Search for the cell housing the specified text and yield its [x, y] center coordinate. 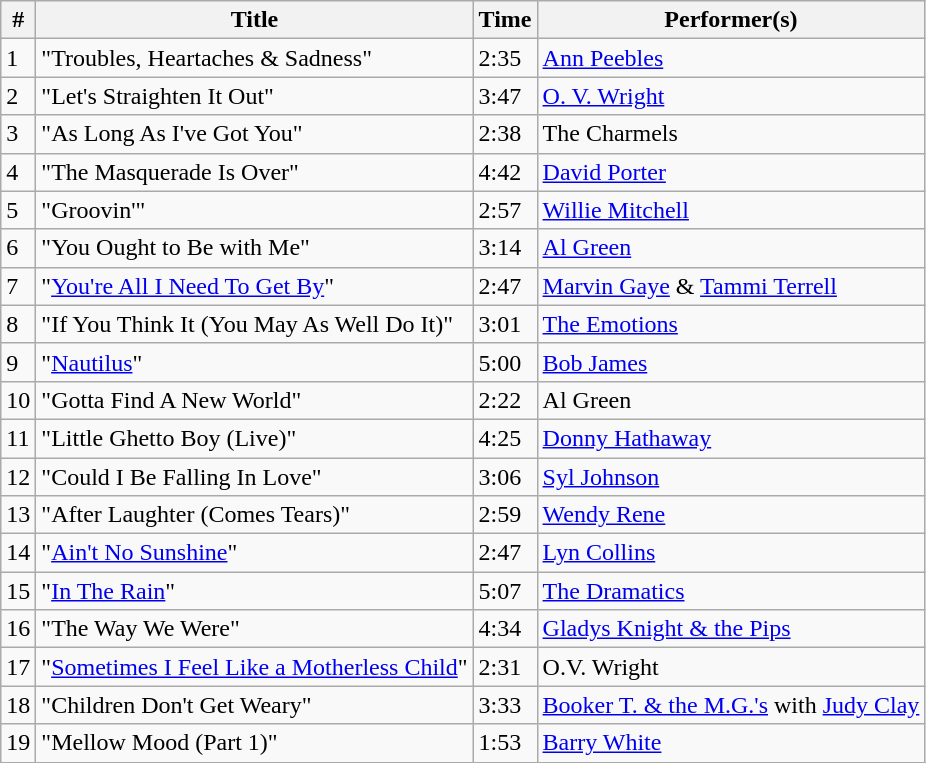
"Nautilus" [254, 362]
5:07 [505, 591]
"Sometimes I Feel Like a Motherless Child" [254, 667]
"You're All I Need To Get By" [254, 286]
2 [18, 96]
4:34 [505, 629]
6 [18, 248]
Booker T. & the M.G.'s with Judy Clay [731, 705]
Bob James [731, 362]
O. V. Wright [731, 96]
David Porter [731, 172]
8 [18, 324]
4:42 [505, 172]
Title [254, 20]
1:53 [505, 743]
"The Masquerade Is Over" [254, 172]
"Let's Straighten It Out" [254, 96]
9 [18, 362]
"Mellow Mood (Part 1)" [254, 743]
"Groovin'" [254, 210]
18 [18, 705]
Wendy Rene [731, 515]
"Ain't No Sunshine" [254, 553]
"Children Don't Get Weary" [254, 705]
5 [18, 210]
"Could I Be Falling In Love" [254, 477]
"Troubles, Heartaches & Sadness" [254, 58]
12 [18, 477]
Syl Johnson [731, 477]
"As Long As I've Got You" [254, 134]
3:47 [505, 96]
"You Ought to Be with Me" [254, 248]
1 [18, 58]
2:22 [505, 400]
# [18, 20]
Time [505, 20]
Gladys Knight & the Pips [731, 629]
2:38 [505, 134]
13 [18, 515]
3:01 [505, 324]
2:31 [505, 667]
2:59 [505, 515]
"If You Think It (You May As Well Do It)" [254, 324]
"Gotta Find A New World" [254, 400]
Ann Peebles [731, 58]
16 [18, 629]
3 [18, 134]
10 [18, 400]
14 [18, 553]
Willie Mitchell [731, 210]
11 [18, 438]
17 [18, 667]
2:35 [505, 58]
"After Laughter (Comes Tears)" [254, 515]
4 [18, 172]
Barry White [731, 743]
3:14 [505, 248]
7 [18, 286]
Donny Hathaway [731, 438]
Marvin Gaye & Tammi Terrell [731, 286]
"Little Ghetto Boy (Live)" [254, 438]
Lyn Collins [731, 553]
Performer(s) [731, 20]
"The Way We Were" [254, 629]
3:06 [505, 477]
The Dramatics [731, 591]
"In The Rain" [254, 591]
5:00 [505, 362]
19 [18, 743]
2:57 [505, 210]
4:25 [505, 438]
15 [18, 591]
The Emotions [731, 324]
O.V. Wright [731, 667]
3:33 [505, 705]
The Charmels [731, 134]
